Detect which cell encompasses the target text, then output its [x, y] center coordinate. 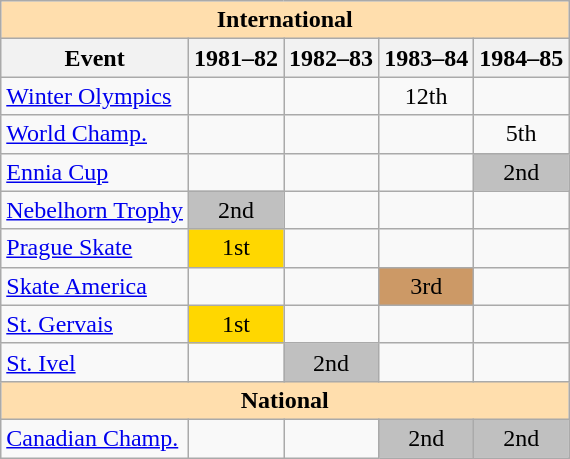
12th [426, 96]
1983–84 [426, 58]
1981–82 [236, 58]
Ennia Cup [95, 172]
1982–83 [332, 58]
3rd [426, 286]
National [285, 400]
Nebelhorn Trophy [95, 210]
Event [95, 58]
Winter Olympics [95, 96]
St. Gervais [95, 324]
Canadian Champ. [95, 438]
St. Ivel [95, 362]
Prague Skate [95, 248]
Skate America [95, 286]
World Champ. [95, 134]
International [285, 20]
1984–85 [522, 58]
5th [522, 134]
